Extract the (X, Y) coordinate from the center of the cell holding the provided text.  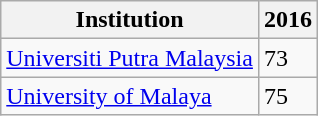
2016 (288, 20)
73 (288, 58)
Universiti Putra Malaysia (130, 58)
University of Malaya (130, 96)
Institution (130, 20)
75 (288, 96)
